Locate the cell with the specified text and output its [x, y] center coordinate. 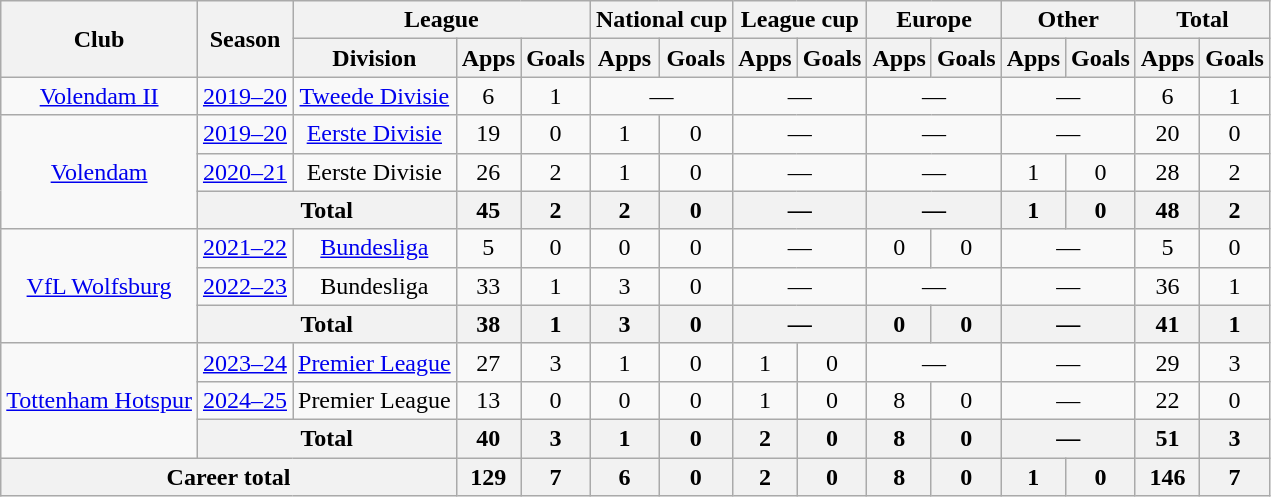
26 [488, 172]
29 [1167, 362]
38 [488, 324]
Season [244, 39]
22 [1167, 400]
45 [488, 210]
2022–23 [244, 286]
Tottenham Hotspur [100, 400]
Tweede Divisie [374, 96]
129 [488, 477]
13 [488, 400]
51 [1167, 438]
Career total [228, 477]
Volendam II [100, 96]
Club [100, 39]
40 [488, 438]
League cup [800, 20]
33 [488, 286]
League [441, 20]
Volendam [100, 172]
2020–21 [244, 172]
19 [488, 134]
36 [1167, 286]
Europe [934, 20]
2021–22 [244, 248]
28 [1167, 172]
27 [488, 362]
2024–25 [244, 400]
National cup [661, 20]
2023–24 [244, 362]
Other [1068, 20]
48 [1167, 210]
146 [1167, 477]
Division [374, 58]
41 [1167, 324]
VfL Wolfsburg [100, 286]
20 [1167, 134]
